Provide the [x, y] coordinate of the cell's center where the given text is located.  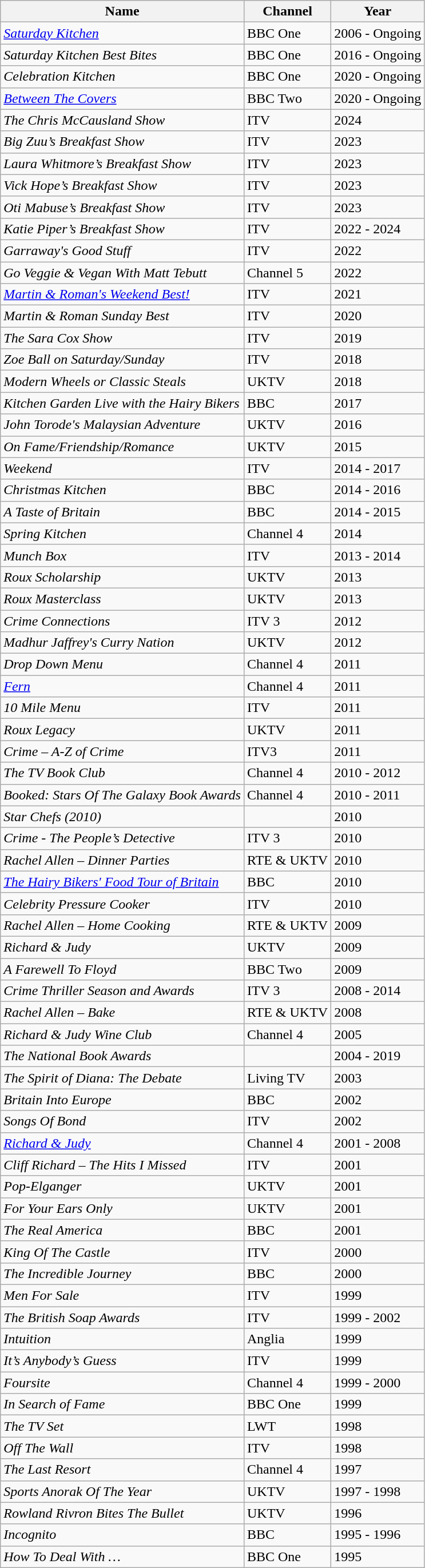
Roux Masterclass [122, 599]
Living TV [287, 1078]
2004 - 2019 [378, 1056]
The TV Set [122, 1426]
2016 [378, 425]
It’s Anybody’s Guess [122, 1361]
2022 - 2024 [378, 229]
In Search of Fame [122, 1404]
Martin & Roman's Weekend Best! [122, 295]
2008 [378, 1013]
2014 - 2016 [378, 490]
Celebration Kitchen [122, 77]
Fern [122, 686]
Foursite [122, 1383]
Off The Wall [122, 1448]
2006 - Ongoing [378, 33]
2010 - 2012 [378, 773]
2005 [378, 1034]
1997 - 1998 [378, 1491]
Rachel Allen – Bake [122, 1013]
2017 [378, 403]
Celebrity Pressure Cooker [122, 904]
Weekend [122, 468]
Pop-Elganger [122, 1187]
Go Veggie & Vegan With Matt Tebutt [122, 273]
2010 - 2011 [378, 795]
The Hairy Bikers' Food Tour of Britain [122, 882]
2019 [378, 338]
Oti Mabuse’s Breakfast Show [122, 207]
Crime - The People’s Detective [122, 838]
1996 [378, 1513]
LWT [287, 1426]
The Chris McCausland Show [122, 120]
Martin & Roman Sunday Best [122, 316]
Men For Sale [122, 1295]
The National Book Awards [122, 1056]
2015 [378, 447]
The Spirit of Diana: The Debate [122, 1078]
2003 [378, 1078]
Christmas Kitchen [122, 490]
Garraway's Good Stuff [122, 250]
Modern Wheels or Classic Steals [122, 381]
A Taste of Britain [122, 512]
Rachel Allen – Home Cooking [122, 925]
The Real America [122, 1230]
How To Deal With … [122, 1557]
Sports Anorak Of The Year [122, 1491]
A Farewell To Floyd [122, 969]
2008 - 2014 [378, 991]
Big Zuu’s Breakfast Show [122, 142]
Star Chefs (2010) [122, 817]
Zoe Ball on Saturday/Sunday [122, 360]
2013 - 2014 [378, 555]
1999 - 2000 [378, 1383]
Crime Thriller Season and Awards [122, 991]
Saturday Kitchen Best Bites [122, 55]
Intuition [122, 1339]
On Fame/Friendship/Romance [122, 447]
Saturday Kitchen [122, 33]
Cliff Richard – The Hits I Missed [122, 1165]
The TV Book Club [122, 773]
Channel 5 [287, 273]
Roux Legacy [122, 730]
The British Soap Awards [122, 1317]
John Torode's Malaysian Adventure [122, 425]
1995 [378, 1557]
Vick Hope’s Breakfast Show [122, 185]
Munch Box [122, 555]
The Last Resort [122, 1470]
Roux Scholarship [122, 577]
Crime Connections [122, 620]
2020 [378, 316]
1997 [378, 1470]
Katie Piper’s Breakfast Show [122, 229]
Laura Whitmore’s Breakfast Show [122, 164]
2001 - 2008 [378, 1143]
1999 - 2002 [378, 1317]
ITV3 [287, 751]
1995 - 1996 [378, 1535]
Between The Covers [122, 98]
Richard & Judy Wine Club [122, 1034]
Songs Of Bond [122, 1121]
2021 [378, 295]
2014 [378, 534]
Spring Kitchen [122, 534]
King Of The Castle [122, 1252]
Rachel Allen – Dinner Parties [122, 860]
The Sara Cox Show [122, 338]
Crime – A-Z of Crime [122, 751]
10 Mile Menu [122, 708]
2016 - Ongoing [378, 55]
Incognito [122, 1535]
2014 - 2015 [378, 512]
Anglia [287, 1339]
The Incredible Journey [122, 1273]
Rowland Rivron Bites The Bullet [122, 1513]
Year [378, 11]
Kitchen Garden Live with the Hairy Bikers [122, 403]
Name [122, 11]
Britain Into Europe [122, 1100]
Booked: Stars Of The Galaxy Book Awards [122, 795]
Drop Down Menu [122, 664]
2014 - 2017 [378, 468]
2024 [378, 120]
Madhur Jaffrey's Curry Nation [122, 643]
Channel [287, 11]
For Your Ears Only [122, 1208]
